Extract the [x, y] coordinate from the center of the cell holding the provided text.  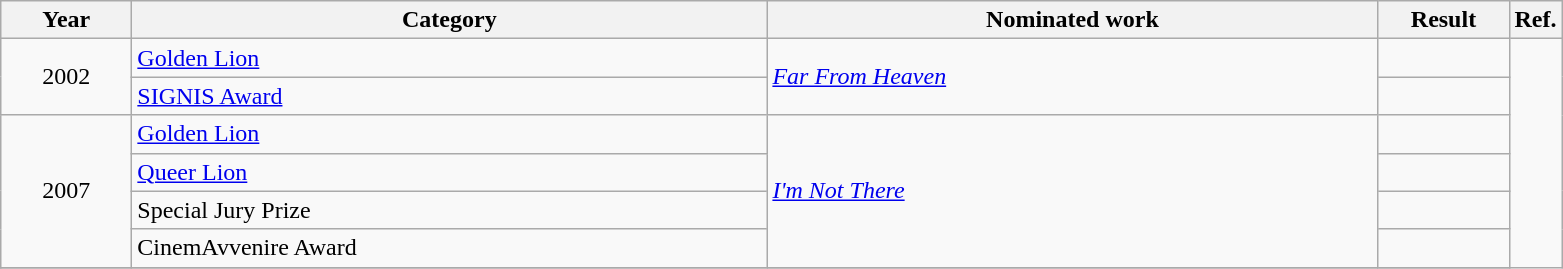
2002 [66, 77]
Special Jury Prize [450, 210]
Queer Lion [450, 172]
Ref. [1536, 20]
Nominated work [1072, 20]
CinemAvvenire Award [450, 248]
2007 [66, 191]
Category [450, 20]
SIGNIS Award [450, 96]
Far From Heaven [1072, 77]
Result [1444, 20]
I'm Not There [1072, 191]
Year [66, 20]
